Pinpoint the cell where the given text exists, returning its [X, Y] midpoint coordinate. 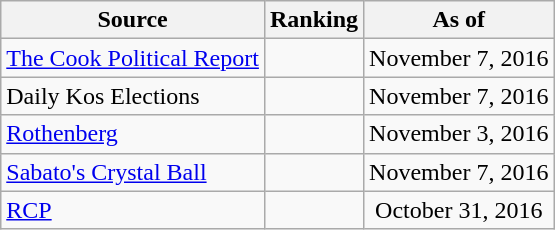
Ranking [314, 20]
The Cook Political Report [133, 58]
November 3, 2016 [459, 134]
Sabato's Crystal Ball [133, 172]
October 31, 2016 [459, 210]
Daily Kos Elections [133, 96]
As of [459, 20]
Source [133, 20]
RCP [133, 210]
Rothenberg [133, 134]
